Identify which cell holds the provided text, then report its [X, Y] central coordinate. 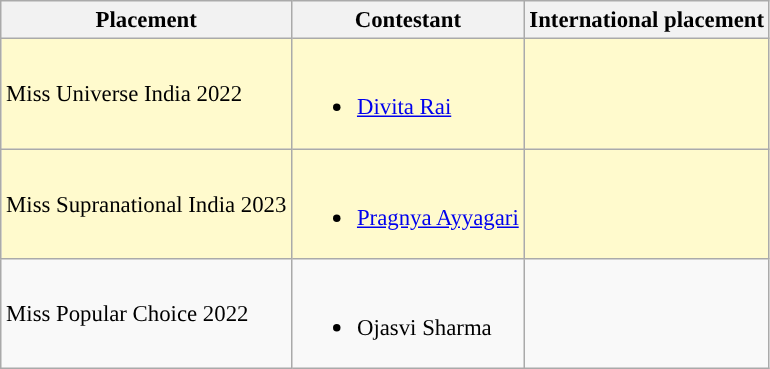
Pragnya Ayyagari [408, 204]
Miss Supranational India 2023 [146, 204]
Divita Rai [408, 94]
Ojasvi Sharma [408, 314]
Placement [146, 20]
Miss Popular Choice 2022 [146, 314]
Contestant [408, 20]
Miss Universe India 2022 [146, 94]
International placement [646, 20]
